Output the (x, y) coordinate of the center of the cell containing the given text.  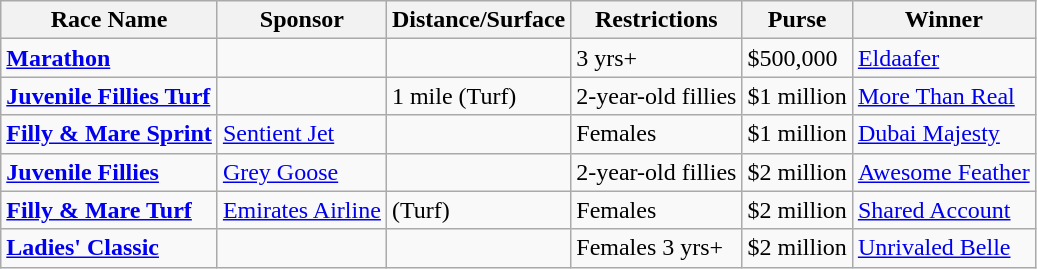
Marathon (110, 58)
Restrictions (656, 20)
Dubai Majesty (944, 134)
Winner (944, 20)
$500,000 (797, 58)
More Than Real (944, 96)
Awesome Feather (944, 172)
Filly & Mare Sprint (110, 134)
Shared Account (944, 210)
Ladies' Classic (110, 248)
Race Name (110, 20)
Grey Goose (302, 172)
Females 3 yrs+ (656, 248)
Emirates Airline (302, 210)
Filly & Mare Turf (110, 210)
Distance/Surface (478, 20)
Eldaafer (944, 58)
Sponsor (302, 20)
Juvenile Fillies Turf (110, 96)
Purse (797, 20)
(Turf) (478, 210)
Sentient Jet (302, 134)
1 mile (Turf) (478, 96)
Unrivaled Belle (944, 248)
Juvenile Fillies (110, 172)
3 yrs+ (656, 58)
